Output the (X, Y) coordinate of the center of the cell containing the given text.  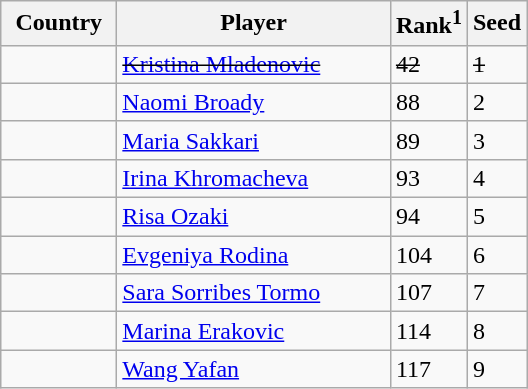
Sara Sorribes Tormo (254, 293)
7 (496, 293)
Seed (496, 24)
104 (428, 255)
2 (496, 102)
Risa Ozaki (254, 217)
89 (428, 140)
Irina Khromacheva (254, 178)
Evgeniya Rodina (254, 255)
88 (428, 102)
Naomi Broady (254, 102)
5 (496, 217)
42 (428, 64)
1 (496, 64)
Wang Yafan (254, 369)
Country (59, 24)
114 (428, 331)
93 (428, 178)
Kristina Mladenovic (254, 64)
6 (496, 255)
Player (254, 24)
8 (496, 331)
Marina Erakovic (254, 331)
117 (428, 369)
Rank1 (428, 24)
9 (496, 369)
4 (496, 178)
94 (428, 217)
3 (496, 140)
Maria Sakkari (254, 140)
107 (428, 293)
